Detect which cell encompasses the target text, then output its (x, y) center coordinate. 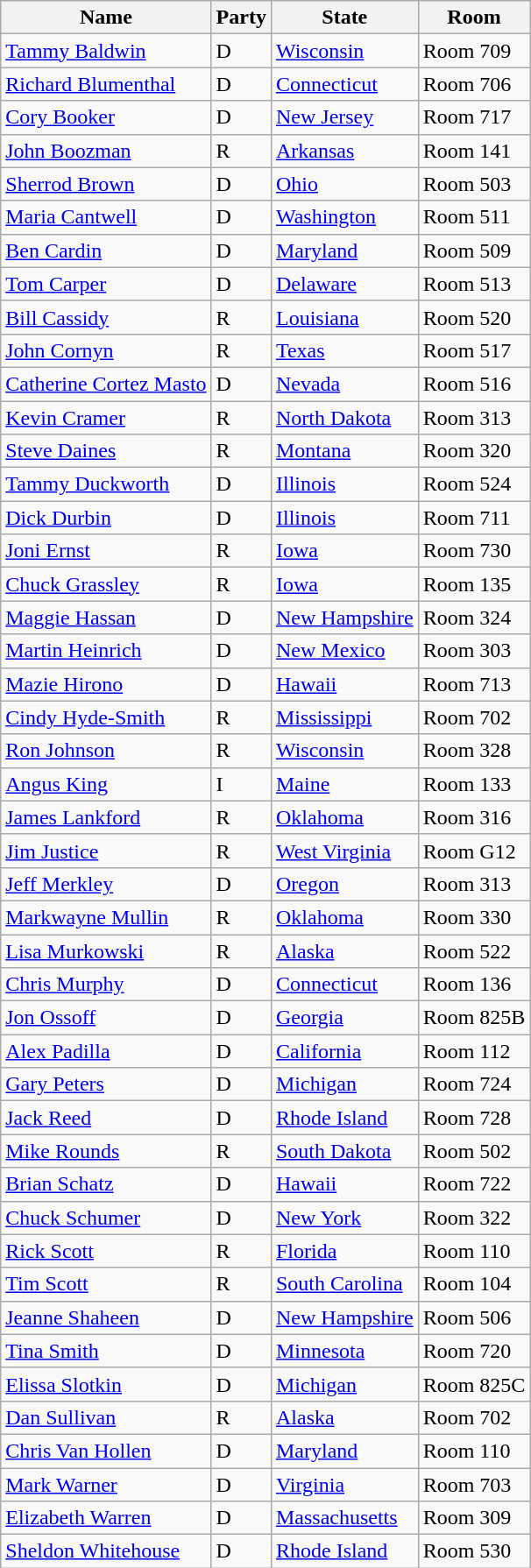
Room 722 (474, 1184)
Dick Durbin (106, 518)
Room 706 (474, 84)
West Virginia (344, 851)
Arkansas (344, 151)
Chris Murphy (106, 985)
Mike Rounds (106, 1151)
Room 825C (474, 1384)
Room 133 (474, 784)
Room 316 (474, 817)
Minnesota (344, 1351)
Room 503 (474, 184)
Ron Johnson (106, 751)
Room 713 (474, 684)
Room 703 (474, 1485)
Room 513 (474, 284)
Mississippi (344, 717)
Room 303 (474, 651)
Rick Scott (106, 1251)
Room 330 (474, 917)
Room 104 (474, 1284)
Cindy Hyde-Smith (106, 717)
Lisa Murkowski (106, 950)
Martin Heinrich (106, 651)
Bill Cassidy (106, 317)
Angus King (106, 784)
Kevin Cramer (106, 418)
Maggie Hassan (106, 618)
Mazie Hirono (106, 684)
Markwayne Mullin (106, 917)
John Cornyn (106, 350)
Room 309 (474, 1518)
Room (474, 18)
Jeff Merkley (106, 884)
Room 711 (474, 518)
Chuck Schumer (106, 1218)
Montana (344, 451)
Room 717 (474, 117)
Jon Ossoff (106, 1018)
Texas (344, 350)
Room 516 (474, 384)
Tina Smith (106, 1351)
Cory Booker (106, 117)
Room G12 (474, 851)
Chris Van Hollen (106, 1451)
Room 511 (474, 217)
Gary Peters (106, 1084)
Maine (344, 784)
Sherrod Brown (106, 184)
South Dakota (344, 1151)
Dan Sullivan (106, 1417)
I (241, 784)
Jack Reed (106, 1118)
Joni Ernst (106, 551)
Room 728 (474, 1118)
Jim Justice (106, 851)
Room 135 (474, 584)
Room 112 (474, 1051)
Room 709 (474, 51)
Room 530 (474, 1551)
Room 320 (474, 451)
Virginia (344, 1485)
Room 522 (474, 950)
Tim Scott (106, 1284)
State (344, 18)
New York (344, 1218)
Nevada (344, 384)
Oregon (344, 884)
Tammy Duckworth (106, 484)
Alex Padilla (106, 1051)
Room 322 (474, 1218)
Room 136 (474, 985)
Name (106, 18)
Room 724 (474, 1084)
Louisiana (344, 317)
Room 506 (474, 1317)
Steve Daines (106, 451)
New Mexico (344, 651)
Room 520 (474, 317)
Room 141 (474, 151)
Room 328 (474, 751)
John Boozman (106, 151)
Room 730 (474, 551)
Room 324 (474, 618)
Tammy Baldwin (106, 51)
California (344, 1051)
Room 517 (474, 350)
Room 502 (474, 1151)
Sheldon Whitehouse (106, 1551)
Jeanne Shaheen (106, 1317)
Party (241, 18)
Georgia (344, 1018)
Brian Schatz (106, 1184)
Room 720 (474, 1351)
Room 524 (474, 484)
Chuck Grassley (106, 584)
Catherine Cortez Masto (106, 384)
Florida (344, 1251)
Ohio (344, 184)
South Carolina (344, 1284)
North Dakota (344, 418)
Delaware (344, 284)
Tom Carper (106, 284)
Massachusetts (344, 1518)
Elizabeth Warren (106, 1518)
Washington (344, 217)
Ben Cardin (106, 251)
Mark Warner (106, 1485)
Elissa Slotkin (106, 1384)
Room 509 (474, 251)
James Lankford (106, 817)
Room 825B (474, 1018)
Maria Cantwell (106, 217)
New Jersey (344, 117)
Richard Blumenthal (106, 84)
